Search for the cell housing the specified text and yield its (x, y) center coordinate. 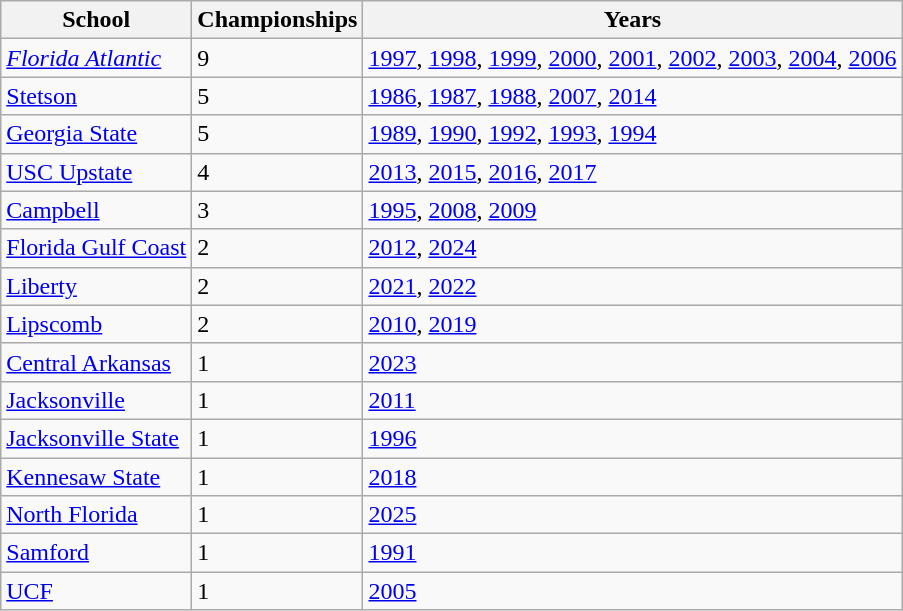
Liberty (96, 286)
1989, 1990, 1992, 1993, 1994 (632, 134)
2012, 2024 (632, 248)
Georgia State (96, 134)
1991 (632, 553)
2025 (632, 515)
Championships (278, 20)
Central Arkansas (96, 362)
1996 (632, 438)
2013, 2015, 2016, 2017 (632, 172)
4 (278, 172)
2011 (632, 400)
USC Upstate (96, 172)
UCF (96, 591)
2005 (632, 591)
Jacksonville (96, 400)
2018 (632, 477)
2021, 2022 (632, 286)
1995, 2008, 2009 (632, 210)
Jacksonville State (96, 438)
Stetson (96, 96)
9 (278, 58)
2010, 2019 (632, 324)
Campbell (96, 210)
Kennesaw State (96, 477)
Florida Gulf Coast (96, 248)
2023 (632, 362)
Years (632, 20)
School (96, 20)
3 (278, 210)
1997, 1998, 1999, 2000, 2001, 2002, 2003, 2004, 2006 (632, 58)
1986, 1987, 1988, 2007, 2014 (632, 96)
North Florida (96, 515)
Lipscomb (96, 324)
Florida Atlantic (96, 58)
Samford (96, 553)
